Scan for the cell matching the given text and deliver its (X, Y) coordinate at center. 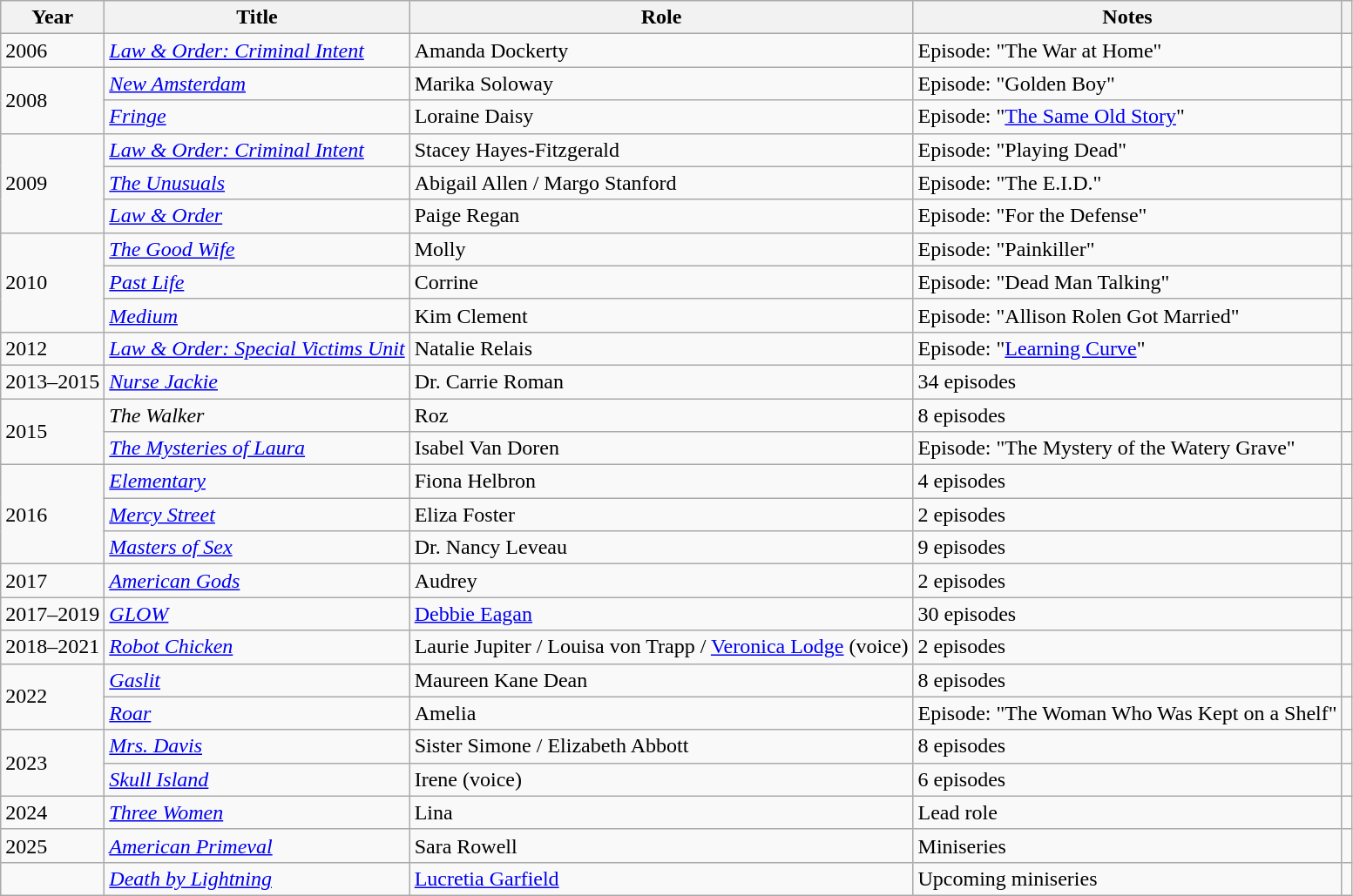
Past Life (257, 282)
Year (52, 17)
Mercy Street (257, 515)
Sara Rowell (661, 845)
6 episodes (1127, 779)
Skull Island (257, 779)
Abigail Allen / Margo Stanford (661, 183)
2023 (52, 763)
Robot Chicken (257, 647)
Medium (257, 315)
Lina (661, 812)
9 episodes (1127, 548)
2013–2015 (52, 381)
Death by Lightning (257, 879)
The Unusuals (257, 183)
Debbie Eagan (661, 614)
Roz (661, 415)
2025 (52, 845)
Episode: "Learning Curve" (1127, 348)
Mrs. Davis (257, 746)
Lead role (1127, 812)
GLOW (257, 614)
2016 (52, 515)
2022 (52, 697)
The Mysteries of Laura (257, 448)
Episode: "The E.I.D." (1127, 183)
Law & Order (257, 216)
Natalie Relais (661, 348)
Episode: "Golden Boy" (1127, 84)
Episode: "Allison Rolen Got Married" (1127, 315)
Role (661, 17)
Elementary (257, 482)
Episode: "For the Defense" (1127, 216)
Paige Regan (661, 216)
Irene (voice) (661, 779)
Notes (1127, 17)
Nurse Jackie (257, 381)
2018–2021 (52, 647)
Episode: "The Same Old Story" (1127, 117)
Masters of Sex (257, 548)
Amelia (661, 713)
2017 (52, 581)
Upcoming miniseries (1127, 879)
Episode: "The Woman Who Was Kept on a Shelf" (1127, 713)
Molly (661, 249)
American Gods (257, 581)
Episode: "The War at Home" (1127, 51)
Episode: "Painkiller" (1127, 249)
Stacey Hayes-Fitzgerald (661, 150)
Eliza Foster (661, 515)
Corrine (661, 282)
4 episodes (1127, 482)
34 episodes (1127, 381)
2008 (52, 100)
Episode: "The Mystery of the Watery Grave" (1127, 448)
Roar (257, 713)
Amanda Dockerty (661, 51)
Gaslit (257, 680)
The Walker (257, 415)
Fiona Helbron (661, 482)
Fringe (257, 117)
Sister Simone / Elizabeth Abbott (661, 746)
2010 (52, 282)
Isabel Van Doren (661, 448)
Audrey (661, 581)
The Good Wife (257, 249)
Episode: "Dead Man Talking" (1127, 282)
Lucretia Garfield (661, 879)
2017–2019 (52, 614)
Dr. Nancy Leveau (661, 548)
2009 (52, 183)
2012 (52, 348)
2015 (52, 432)
Maureen Kane Dean (661, 680)
New Amsterdam (257, 84)
Laurie Jupiter / Louisa von Trapp / Veronica Lodge (voice) (661, 647)
Kim Clement (661, 315)
30 episodes (1127, 614)
Loraine Daisy (661, 117)
2006 (52, 51)
Title (257, 17)
Three Women (257, 812)
Episode: "Playing Dead" (1127, 150)
Law & Order: Special Victims Unit (257, 348)
Miniseries (1127, 845)
Dr. Carrie Roman (661, 381)
American Primeval (257, 845)
2024 (52, 812)
Marika Soloway (661, 84)
